Search for the cell housing the specified text and yield its (x, y) center coordinate. 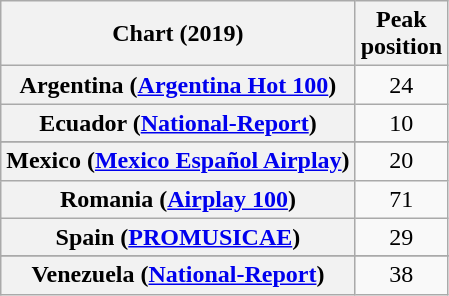
29 (401, 237)
71 (401, 199)
Venezuela (National-Report) (178, 275)
38 (401, 275)
Romania (Airplay 100) (178, 199)
10 (401, 123)
24 (401, 85)
Argentina (Argentina Hot 100) (178, 85)
Peakposition (401, 34)
20 (401, 161)
Ecuador (National-Report) (178, 123)
Chart (2019) (178, 34)
Spain (PROMUSICAE) (178, 237)
Mexico (Mexico Español Airplay) (178, 161)
